Detect which cell encompasses the target text, then output its (X, Y) center coordinate. 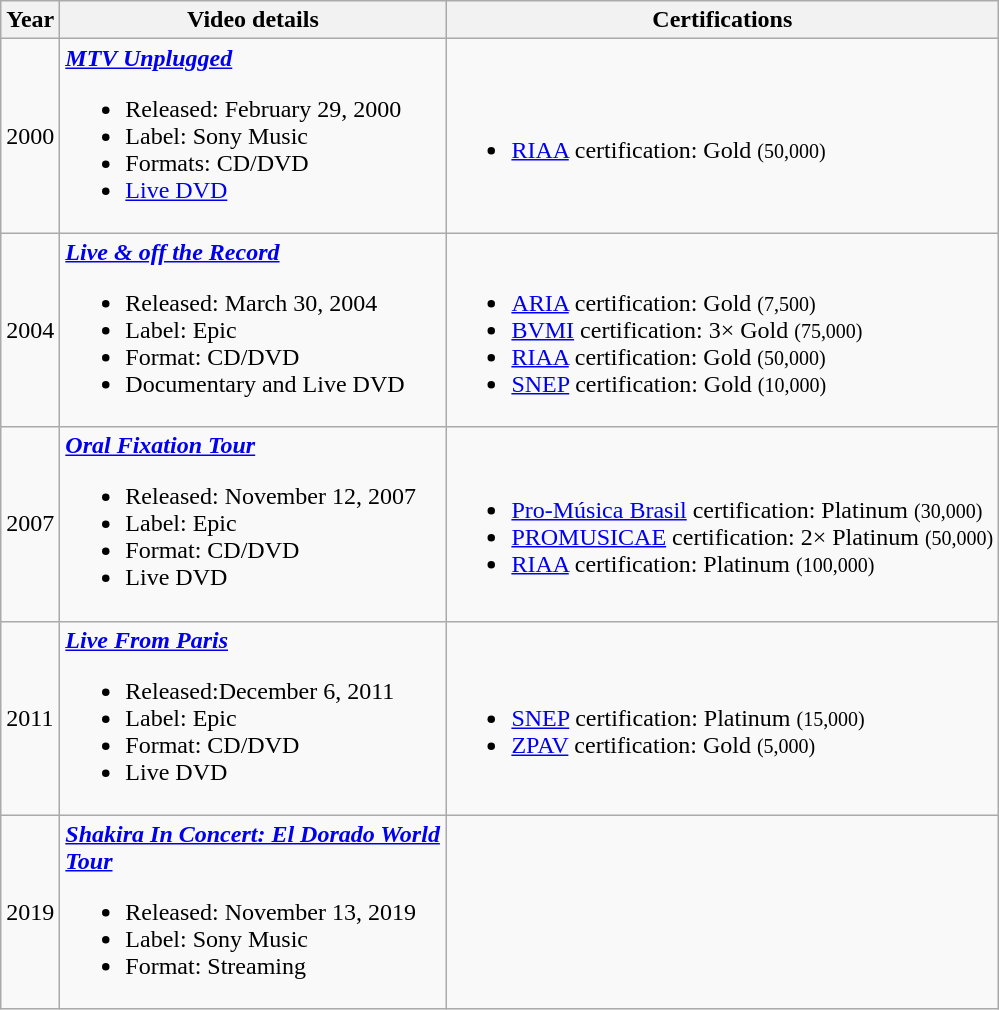
2011 (30, 718)
SNEP certification: Platinum (15,000)ZPAV certification: Gold (5,000) (722, 718)
MTV UnpluggedReleased: February 29, 2000Label: Sony MusicFormats: CD/DVDLive DVD (253, 136)
Live From ParisReleased:December 6, 2011Label: EpicFormat: CD/DVDLive DVD (253, 718)
Video details (253, 20)
Year (30, 20)
ARIA certification: Gold (7,500)BVMI certification: 3× Gold (75,000)RIAA certification: Gold (50,000)SNEP certification: Gold (10,000) (722, 330)
Oral Fixation TourReleased: November 12, 2007Label: EpicFormat: CD/DVDLive DVD (253, 524)
2019 (30, 912)
Certifications (722, 20)
Live & off the RecordReleased: March 30, 2004Label: EpicFormat: CD/DVDDocumentary and Live DVD (253, 330)
2007 (30, 524)
Shakira In Concert: El Dorado World TourReleased: November 13, 2019Label: Sony MusicFormat: Streaming (253, 912)
2000 (30, 136)
Pro-Música Brasil certification: Platinum (30,000)PROMUSICAE certification: 2× Platinum (50,000)RIAA certification: Platinum (100,000) (722, 524)
RIAA certification: Gold (50,000) (722, 136)
2004 (30, 330)
